Detect which cell encompasses the target text, then output its (x, y) center coordinate. 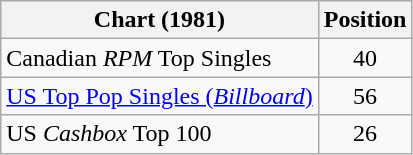
Position (365, 20)
Canadian RPM Top Singles (160, 58)
US Top Pop Singles (Billboard) (160, 96)
40 (365, 58)
Chart (1981) (160, 20)
56 (365, 96)
US Cashbox Top 100 (160, 134)
26 (365, 134)
